Detect which cell encompasses the target text, then output its (X, Y) center coordinate. 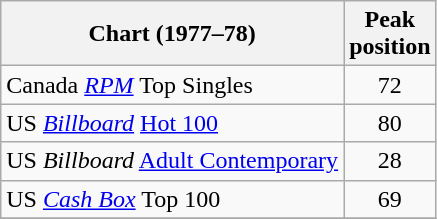
Chart (1977–78) (172, 34)
28 (390, 161)
US Billboard Adult Contemporary (172, 161)
69 (390, 199)
80 (390, 123)
Canada RPM Top Singles (172, 85)
US Billboard Hot 100 (172, 123)
US Cash Box Top 100 (172, 199)
72 (390, 85)
Peakposition (390, 34)
